Return (X, Y) of the center of cell containing provided text 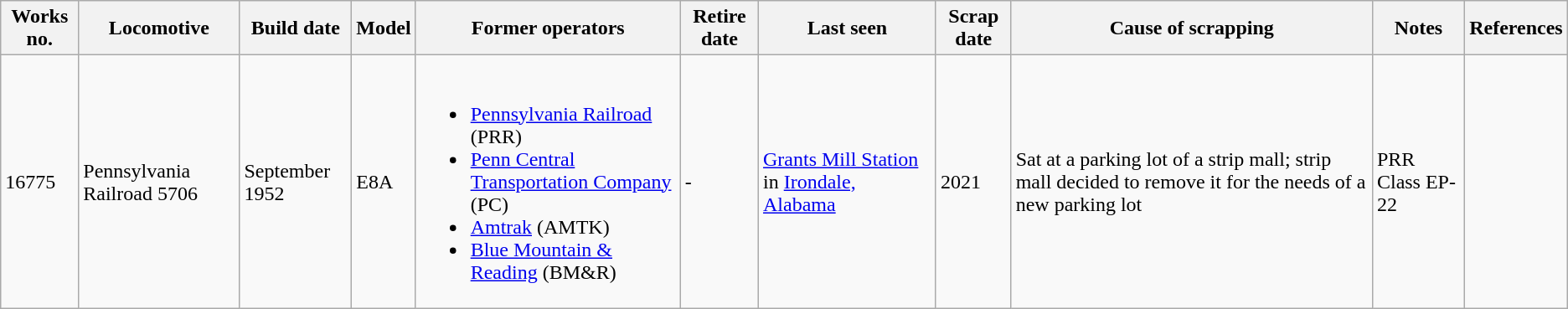
Notes (1418, 28)
Last seen (848, 28)
Works no. (40, 28)
16775 (40, 182)
Cause of scrapping (1191, 28)
PRR Class EP-22 (1418, 182)
Build date (296, 28)
Pennsylvania Railroad (PRR)Penn Central Transportation Company (PC)Amtrak (AMTK)Blue Mountain & Reading (BM&R) (548, 182)
E8A (384, 182)
Grants Mill Station in Irondale, Alabama (848, 182)
Retire date (719, 28)
Sat at a parking lot of a strip mall; strip mall decided to remove it for the needs of a new parking lot (1191, 182)
Model (384, 28)
September 1952 (296, 182)
2021 (973, 182)
References (1516, 28)
Former operators (548, 28)
- (719, 182)
Pennsylvania Railroad 5706 (159, 182)
Scrap date (973, 28)
Locomotive (159, 28)
